Search for the cell housing the specified text and yield its [X, Y] center coordinate. 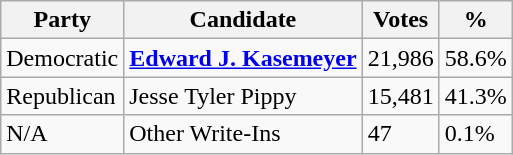
15,481 [400, 96]
Jesse Tyler Pippy [243, 96]
58.6% [476, 58]
Votes [400, 20]
Candidate [243, 20]
47 [400, 134]
% [476, 20]
Republican [62, 96]
Party [62, 20]
0.1% [476, 134]
21,986 [400, 58]
41.3% [476, 96]
Democratic [62, 58]
Other Write-Ins [243, 134]
Edward J. Kasemeyer [243, 58]
N/A [62, 134]
